Return the (x, y) coordinate for the center point of the cell that contains the specified text.  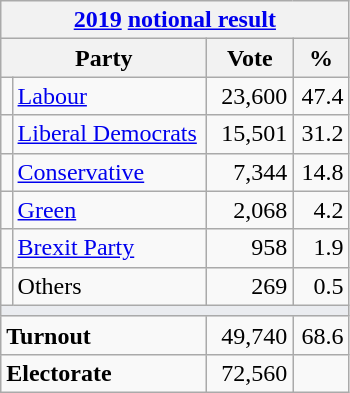
% (321, 58)
49,740 (250, 335)
7,344 (250, 172)
2,068 (250, 210)
Party (104, 58)
15,501 (250, 134)
68.6 (321, 335)
31.2 (321, 134)
Others (110, 286)
Conservative (110, 172)
Vote (250, 58)
Labour (110, 96)
0.5 (321, 286)
47.4 (321, 96)
4.2 (321, 210)
Turnout (104, 335)
958 (250, 248)
Electorate (104, 373)
2019 notional result (175, 20)
Green (110, 210)
72,560 (250, 373)
Brexit Party (110, 248)
1.9 (321, 248)
Liberal Democrats (110, 134)
269 (250, 286)
23,600 (250, 96)
14.8 (321, 172)
